Return (X, Y) of the center of cell containing provided text 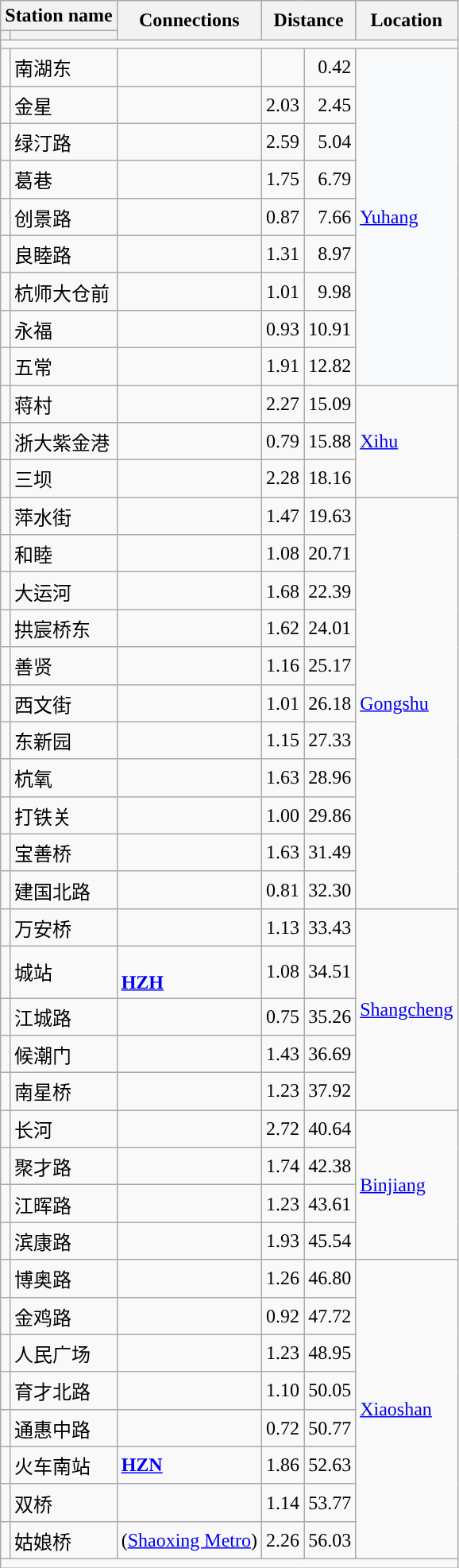
2.72 (283, 1129)
打铁关 (64, 815)
0.87 (283, 216)
37.92 (330, 1092)
31.49 (330, 852)
6.79 (330, 180)
1.13 (283, 927)
2.45 (330, 105)
Binjiang (407, 1185)
34.51 (330, 971)
杭氧 (64, 777)
建国北路 (64, 890)
1.74 (283, 1167)
26.18 (330, 703)
金星 (64, 105)
1.93 (283, 1241)
浙大紫金港 (64, 442)
46.80 (330, 1278)
1.68 (283, 591)
Station name (59, 16)
姑娘桥 (64, 1540)
蒋村 (64, 404)
7.66 (330, 216)
Xiaoshan (407, 1409)
南湖东 (64, 67)
拱宸桥东 (64, 628)
43.61 (330, 1203)
0.75 (283, 1017)
25.17 (330, 666)
20.71 (330, 553)
南星桥 (64, 1092)
大运河 (64, 591)
10.91 (330, 329)
1.75 (283, 180)
HZN (189, 1465)
西文街 (64, 703)
18.16 (330, 478)
28.96 (330, 777)
5.04 (330, 141)
育才北路 (64, 1391)
HZH (189, 971)
五常 (64, 366)
9.98 (330, 291)
人民广场 (64, 1353)
1.10 (283, 1391)
1.15 (283, 741)
金鸡路 (64, 1316)
2.27 (283, 404)
城站 (64, 971)
1.14 (283, 1502)
永福 (64, 329)
0.72 (283, 1427)
2.26 (283, 1540)
良睦路 (64, 254)
创景路 (64, 216)
50.05 (330, 1391)
东新园 (64, 741)
和睦 (64, 553)
葛巷 (64, 180)
杭师大仓前 (64, 291)
2.28 (283, 478)
(Shaoxing Metro) (189, 1540)
8.97 (330, 254)
宝善桥 (64, 852)
0.81 (283, 890)
1.91 (283, 366)
2.59 (283, 141)
15.88 (330, 442)
三坝 (64, 478)
1.00 (283, 815)
通惠中路 (64, 1427)
56.03 (330, 1540)
27.33 (330, 741)
53.77 (330, 1502)
47.72 (330, 1316)
Connections (189, 21)
52.63 (330, 1465)
50.77 (330, 1427)
15.09 (330, 404)
万安桥 (64, 927)
Xihu (407, 440)
1.16 (283, 666)
2.03 (283, 105)
候潮门 (64, 1054)
江城路 (64, 1017)
22.39 (330, 591)
博奥路 (64, 1278)
40.64 (330, 1129)
42.38 (330, 1167)
长河 (64, 1129)
萍水街 (64, 517)
火车南站 (64, 1465)
1.43 (283, 1054)
1.86 (283, 1465)
Gongshu (407, 703)
双桥 (64, 1502)
1.62 (283, 628)
33.43 (330, 927)
24.01 (330, 628)
1.47 (283, 517)
江晖路 (64, 1203)
Shangcheng (407, 1009)
善贤 (64, 666)
Location (407, 21)
35.26 (330, 1017)
32.30 (330, 890)
0.92 (283, 1316)
0.42 (330, 67)
48.95 (330, 1353)
绿汀路 (64, 141)
45.54 (330, 1241)
19.63 (330, 517)
Distance (309, 21)
滨康路 (64, 1241)
36.69 (330, 1054)
0.79 (283, 442)
0.93 (283, 329)
Yuhang (407, 217)
1.31 (283, 254)
1.26 (283, 1278)
12.82 (330, 366)
聚才路 (64, 1167)
29.86 (330, 815)
